Return (x, y) of the center of cell containing provided text 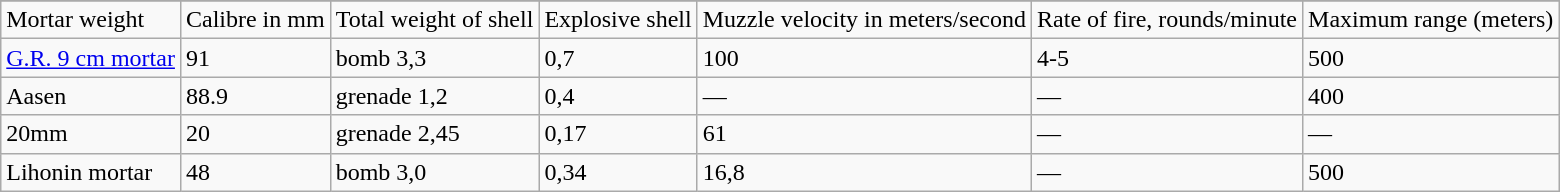
400 (1431, 96)
Maximum range (meters) (1431, 20)
G.R. 9 cm mortar (91, 58)
grenade 2,45 (434, 134)
bomb 3,0 (434, 172)
Lihonin mortar (91, 172)
4-5 (1168, 58)
grenade 1,2 (434, 96)
100 (864, 58)
Aasen (91, 96)
0,7 (618, 58)
0,17 (618, 134)
Muzzle velocity in meters/second (864, 20)
0,34 (618, 172)
Explosive shell (618, 20)
Total weight of shell (434, 20)
bomb 3,3 (434, 58)
Rate of fire, rounds/minute (1168, 20)
16,8 (864, 172)
20mm (91, 134)
Calibre in mm (255, 20)
88.9 (255, 96)
48 (255, 172)
20 (255, 134)
Mortar weight (91, 20)
91 (255, 58)
0,4 (618, 96)
61 (864, 134)
